Identify which cell holds the provided text, then report its [X, Y] central coordinate. 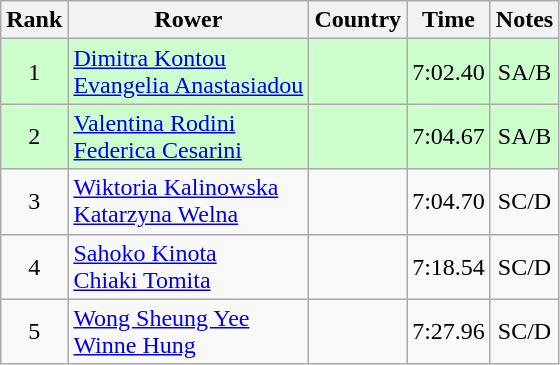
5 [34, 332]
7:04.67 [449, 136]
Notes [524, 20]
2 [34, 136]
7:02.40 [449, 72]
Rower [188, 20]
7:18.54 [449, 266]
7:27.96 [449, 332]
4 [34, 266]
7:04.70 [449, 202]
Dimitra KontouEvangelia Anastasiadou [188, 72]
Wong Sheung YeeWinne Hung [188, 332]
Sahoko KinotaChiaki Tomita [188, 266]
Country [358, 20]
Time [449, 20]
Wiktoria KalinowskaKatarzyna Welna [188, 202]
1 [34, 72]
Rank [34, 20]
Valentina RodiniFederica Cesarini [188, 136]
3 [34, 202]
